Return (x, y) of the center of cell containing provided text 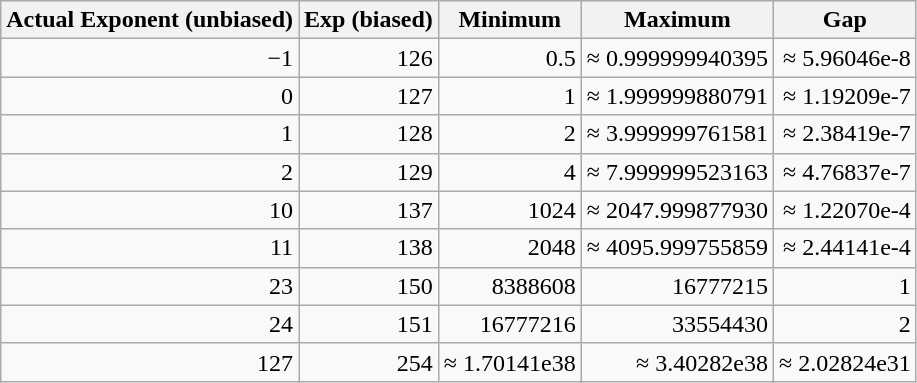
≈ 3.40282e38 (677, 362)
≈ 2.38419e-7 (844, 134)
16777216 (510, 324)
Maximum (677, 20)
≈ 3.999999761581 (677, 134)
−1 (150, 58)
10 (150, 210)
≈ 4095.999755859 (677, 248)
16777215 (677, 286)
≈ 0.999999940395 (677, 58)
≈ 1.999999880791 (677, 96)
11 (150, 248)
128 (369, 134)
≈ 4.76837e-7 (844, 172)
2048 (510, 248)
137 (369, 210)
24 (150, 324)
Exp (biased) (369, 20)
129 (369, 172)
≈ 2.44141e-4 (844, 248)
23 (150, 286)
≈ 1.22070e-4 (844, 210)
Gap (844, 20)
0.5 (510, 58)
8388608 (510, 286)
4 (510, 172)
126 (369, 58)
≈ 5.96046e-8 (844, 58)
Actual Exponent (unbiased) (150, 20)
150 (369, 286)
0 (150, 96)
151 (369, 324)
254 (369, 362)
≈ 2.02824e31 (844, 362)
Minimum (510, 20)
33554430 (677, 324)
≈ 7.999999523163 (677, 172)
138 (369, 248)
1024 (510, 210)
≈ 2047.999877930 (677, 210)
≈ 1.19209e-7 (844, 96)
≈ 1.70141e38 (510, 362)
